Determine the (X, Y) coordinate at the center of the cell enclosing the given text.  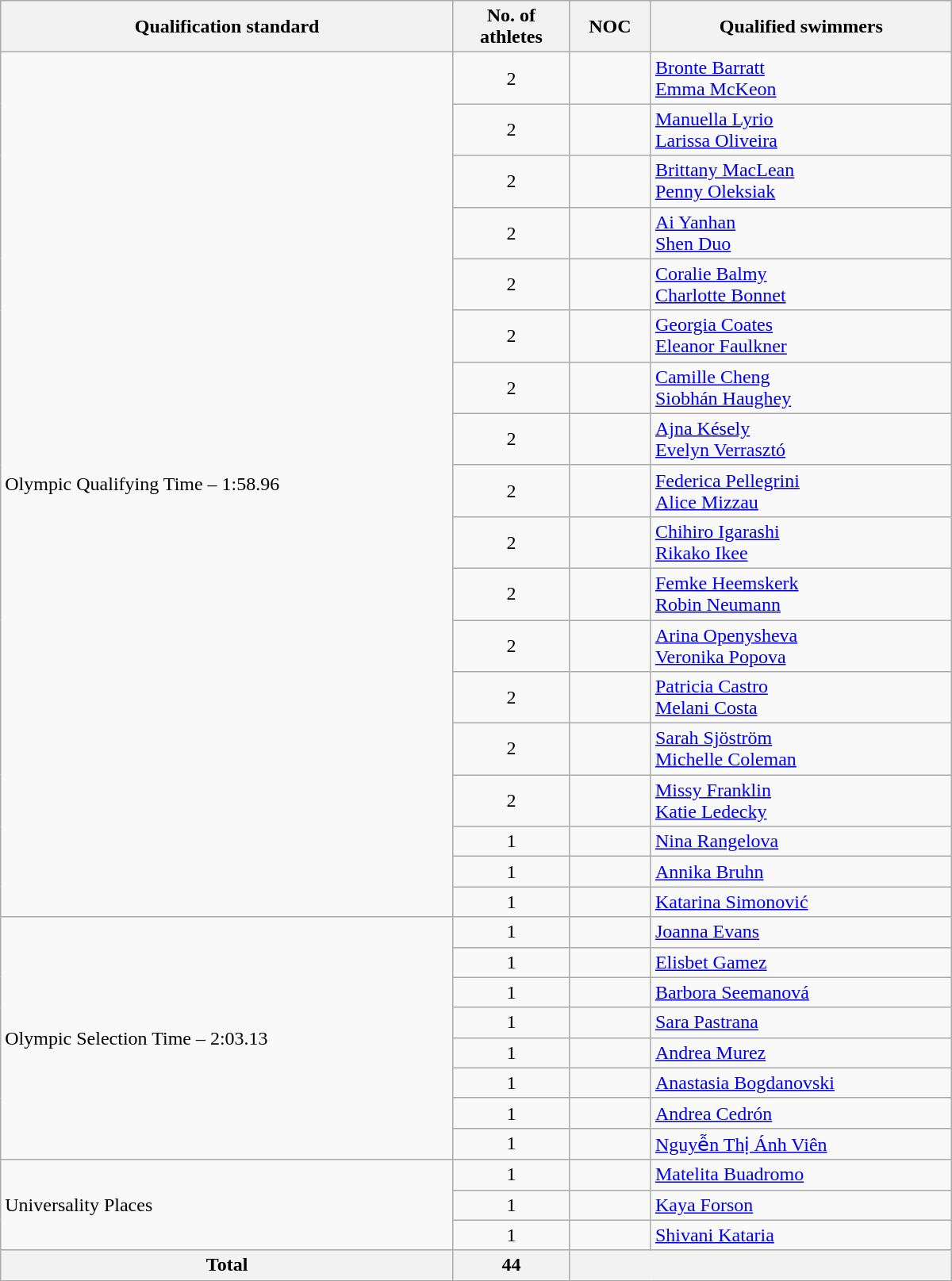
Coralie BalmyCharlotte Bonnet (801, 284)
Total (227, 1265)
Elisbet Gamez (801, 962)
No. of athletes (511, 27)
Ajna KéselyEvelyn Verrasztó (801, 439)
Shivani Kataria (801, 1235)
Arina OpenyshevaVeronika Popova (801, 646)
Annika Bruhn (801, 872)
Anastasia Bogdanovski (801, 1083)
Georgia CoatesEleanor Faulkner (801, 336)
Femke HeemskerkRobin Neumann (801, 593)
Chihiro IgarashiRikako Ikee (801, 543)
Qualification standard (227, 27)
Matelita Buadromo (801, 1175)
NOC (609, 27)
Olympic Selection Time – 2:03.13 (227, 1038)
Universality Places (227, 1205)
Manuella LyrioLarissa Oliveira (801, 130)
Olympic Qualifying Time – 1:58.96 (227, 485)
Qualified swimmers (801, 27)
Nguyễn Thị Ánh Viên (801, 1144)
Andrea Murez (801, 1053)
Brittany MacLeanPenny Oleksiak (801, 181)
Andrea Cedrón (801, 1113)
Sarah SjöströmMichelle Coleman (801, 749)
Kaya Forson (801, 1205)
Camille ChengSiobhán Haughey (801, 387)
44 (511, 1265)
Sara Pastrana (801, 1022)
Nina Rangelova (801, 842)
Katarina Simonović (801, 902)
Missy FranklinKatie Ledecky (801, 801)
Federica PellegriniAlice Mizzau (801, 490)
Barbora Seemanová (801, 992)
Joanna Evans (801, 932)
Bronte BarrattEmma McKeon (801, 78)
Ai YanhanShen Duo (801, 233)
Patricia CastroMelani Costa (801, 698)
